Output the [x, y] coordinate of the center of the cell containing the given text.  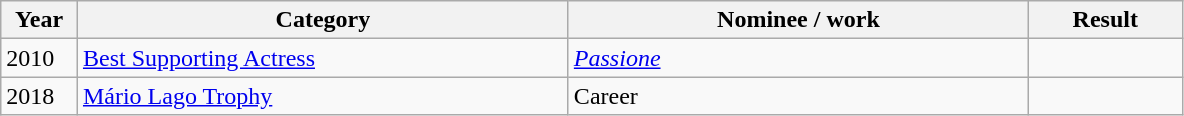
Passione [798, 58]
2010 [40, 58]
Result [1106, 20]
Year [40, 20]
Best Supporting Actress [322, 58]
2018 [40, 96]
Nominee / work [798, 20]
Career [798, 96]
Category [322, 20]
Mário Lago Trophy [322, 96]
